Scan for the cell matching the given text and deliver its [x, y] coordinate at center. 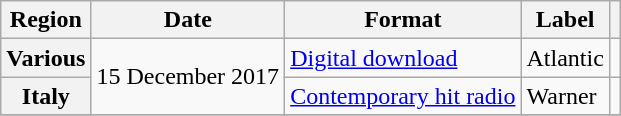
Date [188, 20]
Digital download [403, 58]
Region [46, 20]
Contemporary hit radio [403, 96]
Various [46, 58]
Label [565, 20]
Warner [565, 96]
15 December 2017 [188, 77]
Atlantic [565, 58]
Format [403, 20]
Italy [46, 96]
